Provide the (X, Y) coordinate of the cell's center where the given text is located.  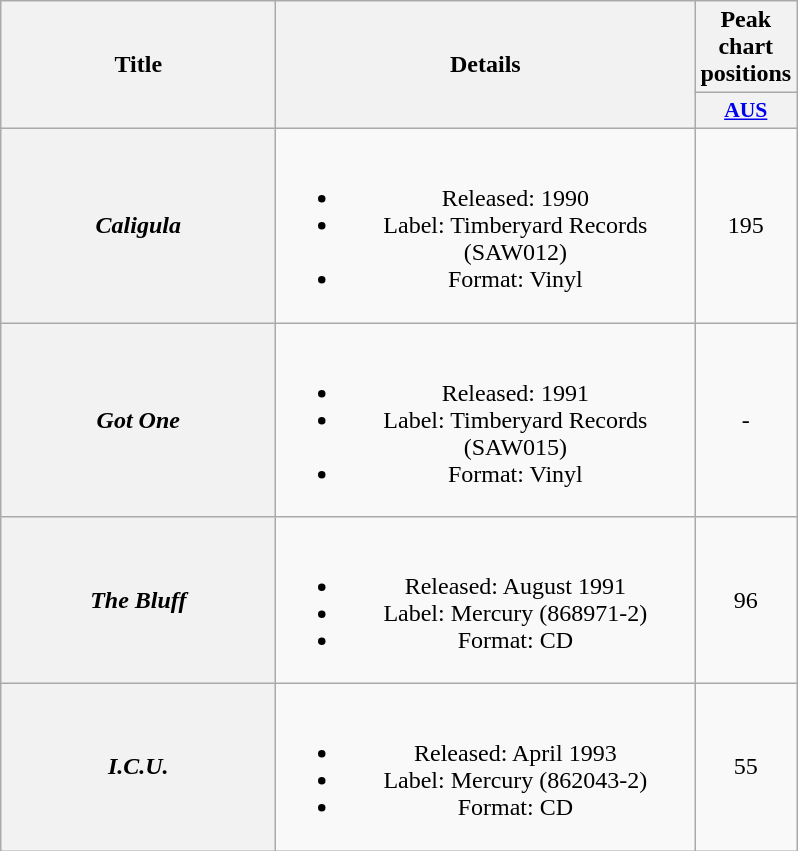
Released: August 1991Label: Mercury (868971-2)Format: CD (486, 600)
Got One (138, 419)
Released: 1991Label: Timberyard Records (SAW015)Format: Vinyl (486, 419)
Released: April 1993Label: Mercury (862043-2)Format: CD (486, 768)
- (746, 419)
The Bluff (138, 600)
Caligula (138, 225)
195 (746, 225)
AUS (746, 111)
Peak chart positions (746, 47)
Details (486, 65)
Title (138, 65)
55 (746, 768)
I.C.U. (138, 768)
96 (746, 600)
Released: 1990Label: Timberyard Records (SAW012)Format: Vinyl (486, 225)
